Search for the cell housing the specified text and yield its (x, y) center coordinate. 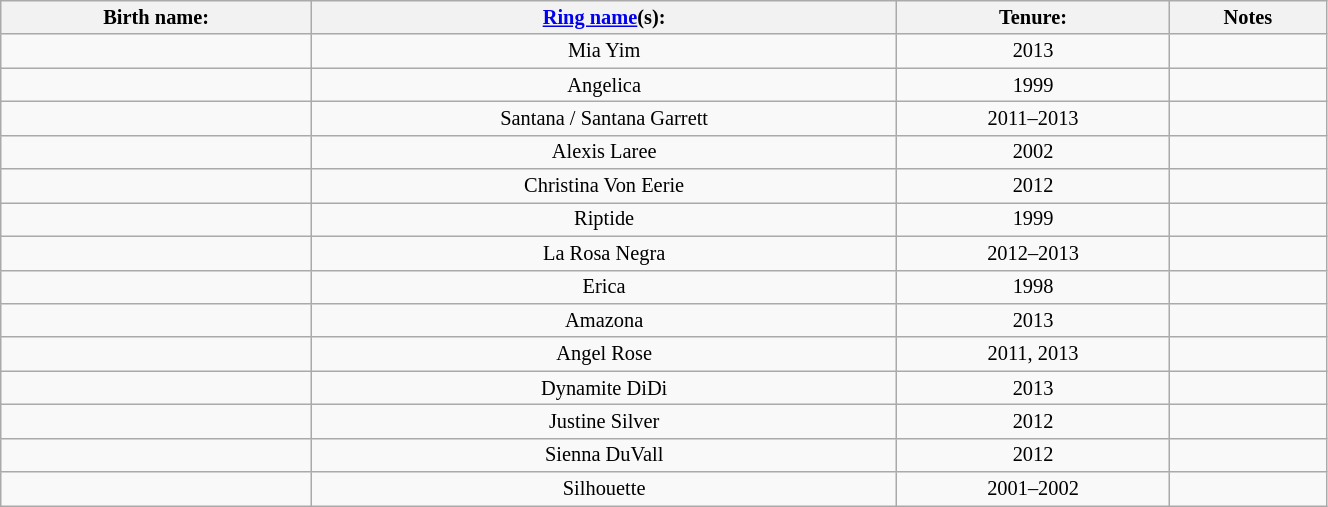
Christina Von Eerie (604, 186)
2011–2013 (1034, 118)
2011, 2013 (1034, 354)
Angelica (604, 85)
Santana / Santana Garrett (604, 118)
Notes (1248, 17)
Riptide (604, 219)
Angel Rose (604, 354)
Sienna DuVall (604, 455)
2012–2013 (1034, 253)
Amazona (604, 320)
Birth name: (156, 17)
La Rosa Negra (604, 253)
2001–2002 (1034, 489)
Mia Yim (604, 51)
1998 (1034, 287)
Ring name(s): (604, 17)
Silhouette (604, 489)
Tenure: (1034, 17)
2002 (1034, 152)
Dynamite DiDi (604, 388)
Justine Silver (604, 421)
Alexis Laree (604, 152)
Erica (604, 287)
